Detect which cell encompasses the target text, then output its (x, y) center coordinate. 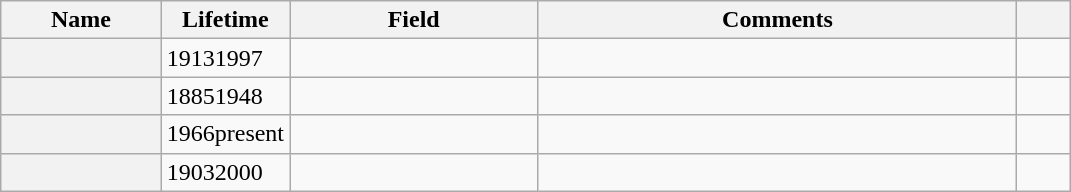
Field (414, 20)
1966present (225, 134)
18851948 (225, 96)
Name (81, 20)
19131997 (225, 58)
Lifetime (225, 20)
19032000 (225, 172)
Comments (778, 20)
